Locate the cell with the specified text and output its (x, y) center coordinate. 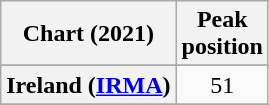
Peakposition (222, 34)
51 (222, 85)
Chart (2021) (88, 34)
Ireland (IRMA) (88, 85)
